From the cell containing the given text, extract its center point as [X, Y] coordinate. 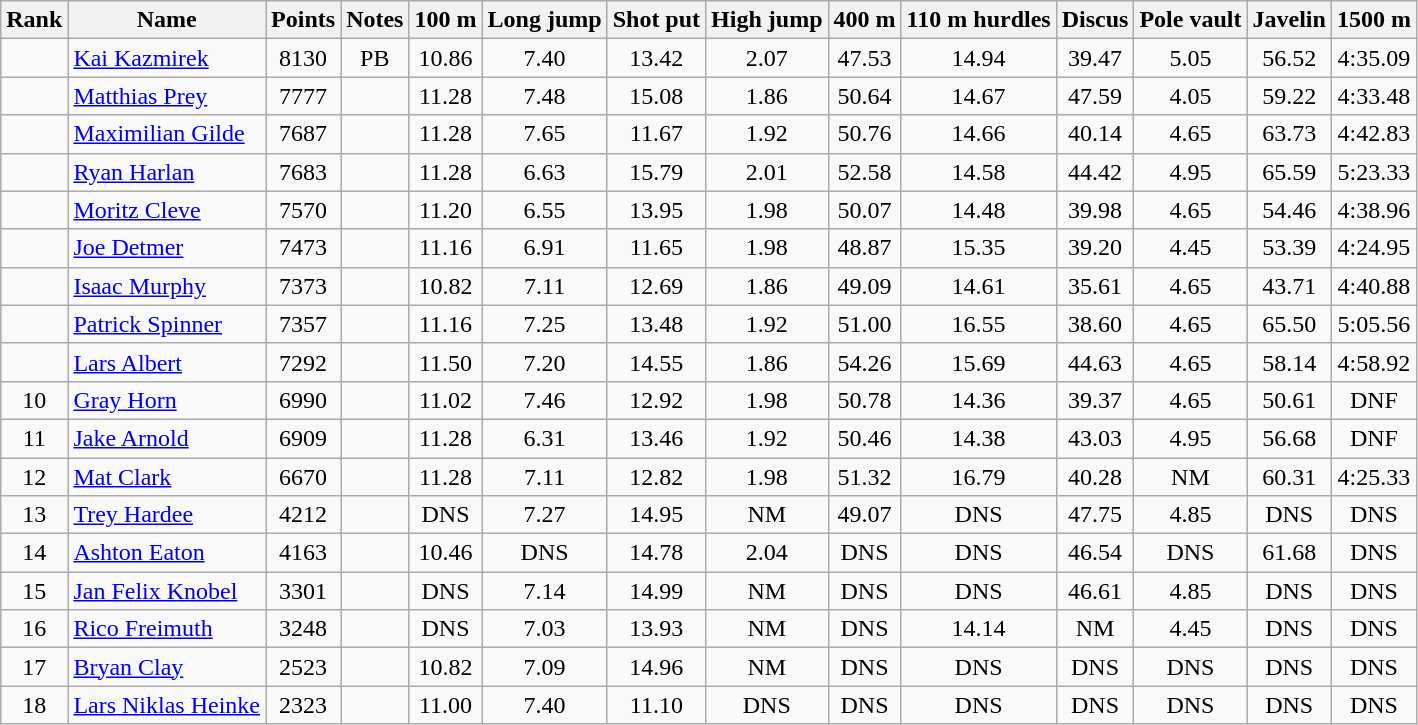
Joe Detmer [167, 248]
4:40.88 [1374, 286]
12 [34, 477]
14.78 [656, 553]
43.71 [1289, 286]
Matthias Prey [167, 96]
53.39 [1289, 248]
40.14 [1095, 134]
Long jump [544, 20]
39.98 [1095, 210]
11.00 [446, 705]
11.67 [656, 134]
3248 [304, 629]
14.94 [978, 58]
50.07 [864, 210]
18 [34, 705]
13.46 [656, 438]
11.20 [446, 210]
46.61 [1095, 591]
15.69 [978, 362]
7.09 [544, 667]
Patrick Spinner [167, 324]
14.14 [978, 629]
11.65 [656, 248]
2323 [304, 705]
Discus [1095, 20]
14.99 [656, 591]
15.35 [978, 248]
14.55 [656, 362]
4:38.96 [1374, 210]
Shot put [656, 20]
44.42 [1095, 172]
59.22 [1289, 96]
4:35.09 [1374, 58]
Name [167, 20]
7473 [304, 248]
3301 [304, 591]
15 [34, 591]
50.78 [864, 400]
14.38 [978, 438]
Kai Kazmirek [167, 58]
2523 [304, 667]
7373 [304, 286]
13.48 [656, 324]
400 m [864, 20]
65.59 [1289, 172]
13.95 [656, 210]
7.20 [544, 362]
7.65 [544, 134]
14.96 [656, 667]
6.31 [544, 438]
7683 [304, 172]
Jan Felix Knobel [167, 591]
6990 [304, 400]
7.27 [544, 515]
Notes [375, 20]
14.48 [978, 210]
Isaac Murphy [167, 286]
11 [34, 438]
15.79 [656, 172]
Maximilian Gilde [167, 134]
63.73 [1289, 134]
50.46 [864, 438]
39.37 [1095, 400]
4:24.95 [1374, 248]
52.58 [864, 172]
PB [375, 58]
5:23.33 [1374, 172]
54.26 [864, 362]
Rico Freimuth [167, 629]
11.10 [656, 705]
Ashton Eaton [167, 553]
12.69 [656, 286]
Pole vault [1190, 20]
Gray Horn [167, 400]
46.54 [1095, 553]
50.76 [864, 134]
14.67 [978, 96]
10 [34, 400]
7.46 [544, 400]
5:05.56 [1374, 324]
13 [34, 515]
4:33.48 [1374, 96]
1500 m [1374, 20]
4:25.33 [1374, 477]
11.50 [446, 362]
High jump [767, 20]
14.61 [978, 286]
43.03 [1095, 438]
7.03 [544, 629]
56.68 [1289, 438]
12.82 [656, 477]
10.46 [446, 553]
4163 [304, 553]
Points [304, 20]
2.01 [767, 172]
7.48 [544, 96]
7357 [304, 324]
6.63 [544, 172]
8130 [304, 58]
14.66 [978, 134]
13.93 [656, 629]
48.87 [864, 248]
7777 [304, 96]
6.91 [544, 248]
65.50 [1289, 324]
47.75 [1095, 515]
Rank [34, 20]
61.68 [1289, 553]
Lars Niklas Heinke [167, 705]
54.46 [1289, 210]
39.20 [1095, 248]
15.08 [656, 96]
7.14 [544, 591]
6909 [304, 438]
38.60 [1095, 324]
56.52 [1289, 58]
35.61 [1095, 286]
Bryan Clay [167, 667]
49.09 [864, 286]
7292 [304, 362]
100 m [446, 20]
6670 [304, 477]
5.05 [1190, 58]
7687 [304, 134]
47.59 [1095, 96]
14.58 [978, 172]
Trey Hardee [167, 515]
17 [34, 667]
47.53 [864, 58]
16.55 [978, 324]
12.92 [656, 400]
13.42 [656, 58]
4.05 [1190, 96]
4:42.83 [1374, 134]
44.63 [1095, 362]
Jake Arnold [167, 438]
16.79 [978, 477]
4212 [304, 515]
7570 [304, 210]
7.25 [544, 324]
49.07 [864, 515]
Lars Albert [167, 362]
110 m hurdles [978, 20]
6.55 [544, 210]
51.00 [864, 324]
4:58.92 [1374, 362]
14 [34, 553]
51.32 [864, 477]
60.31 [1289, 477]
40.28 [1095, 477]
14.95 [656, 515]
10.86 [446, 58]
50.61 [1289, 400]
Moritz Cleve [167, 210]
39.47 [1095, 58]
2.07 [767, 58]
50.64 [864, 96]
58.14 [1289, 362]
11.02 [446, 400]
Mat Clark [167, 477]
14.36 [978, 400]
Ryan Harlan [167, 172]
16 [34, 629]
2.04 [767, 553]
Javelin [1289, 20]
